Extract the [X, Y] coordinate from the center of the cell holding the provided text.  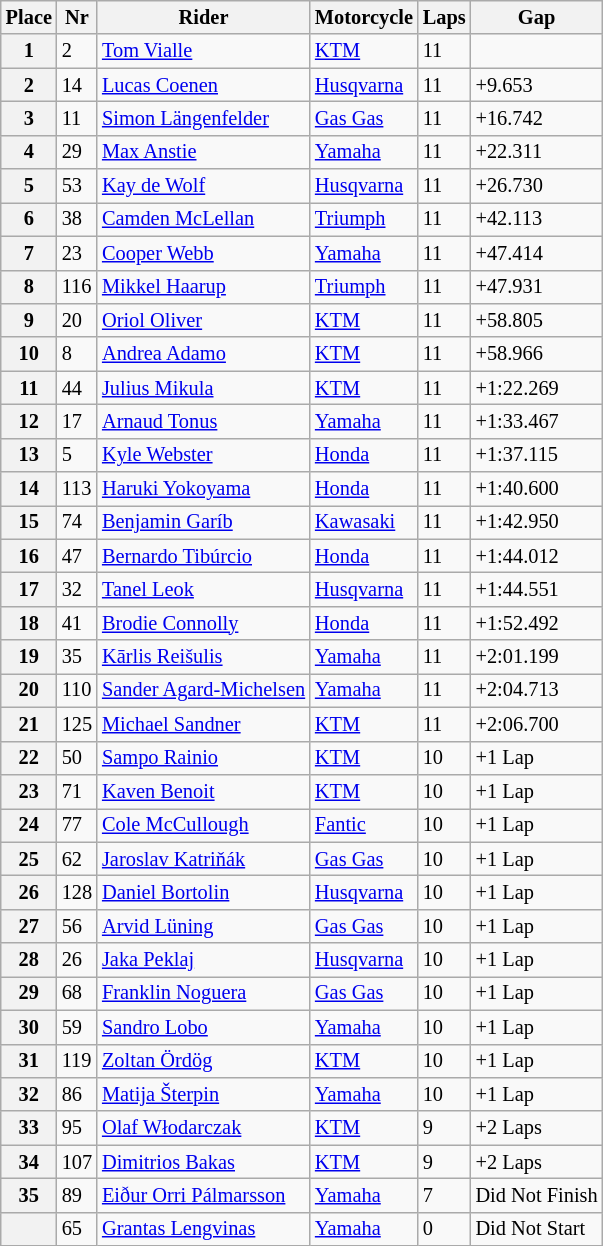
62 [77, 859]
Kay de Wolf [204, 186]
Dimitrios Bakas [204, 1162]
Arvid Lüning [204, 926]
74 [77, 522]
+2:01.199 [537, 657]
19 [29, 657]
18 [29, 623]
Gap [537, 17]
16 [29, 556]
+1:37.115 [537, 455]
77 [77, 825]
Julius Mikula [204, 388]
68 [77, 993]
Jaroslav Katriňák [204, 859]
+58.805 [537, 320]
44 [77, 388]
53 [77, 186]
15 [29, 522]
119 [77, 1061]
110 [77, 690]
Michael Sandner [204, 724]
65 [77, 1229]
Cooper Webb [204, 253]
Kyle Webster [204, 455]
+47.931 [537, 287]
56 [77, 926]
27 [29, 926]
0 [444, 1229]
107 [77, 1162]
Laps [444, 17]
116 [77, 287]
3 [29, 118]
Camden McLellan [204, 219]
Zoltan Ördög [204, 1061]
+26.730 [537, 186]
28 [29, 960]
50 [77, 758]
+1:42.950 [537, 522]
24 [29, 825]
+2:04.713 [537, 690]
+1:40.600 [537, 489]
128 [77, 892]
31 [29, 1061]
25 [29, 859]
+1:52.492 [537, 623]
Haruki Yokoyama [204, 489]
Eiður Orri Pálmarsson [204, 1195]
Franklin Noguera [204, 993]
1 [29, 51]
Sandro Lobo [204, 1027]
Did Not Finish [537, 1195]
Max Anstie [204, 152]
+2:06.700 [537, 724]
33 [29, 1128]
Oriol Oliver [204, 320]
Daniel Bortolin [204, 892]
12 [29, 421]
Motorcycle [364, 17]
Place [29, 17]
+58.966 [537, 354]
22 [29, 758]
38 [77, 219]
47 [77, 556]
+1:44.012 [537, 556]
41 [77, 623]
Benjamin Garíb [204, 522]
Lucas Coenen [204, 85]
+1:44.551 [537, 589]
Kawasaki [364, 522]
Kaven Benoit [204, 791]
Grantas Lengvinas [204, 1229]
Matija Šterpin [204, 1094]
+22.311 [537, 152]
59 [77, 1027]
Brodie Connolly [204, 623]
125 [77, 724]
Sampo Rainio [204, 758]
Olaf Włodarczak [204, 1128]
13 [29, 455]
Nr [77, 17]
Simon Längenfelder [204, 118]
Sander Agard-Michelsen [204, 690]
+1:22.269 [537, 388]
21 [29, 724]
34 [29, 1162]
89 [77, 1195]
86 [77, 1094]
Kārlis Reišulis [204, 657]
+47.414 [537, 253]
Mikkel Haarup [204, 287]
+42.113 [537, 219]
Tanel Leok [204, 589]
95 [77, 1128]
+16.742 [537, 118]
Andrea Adamo [204, 354]
Rider [204, 17]
Tom Vialle [204, 51]
Cole McCullough [204, 825]
+9.653 [537, 85]
Fantic [364, 825]
Jaka Peklaj [204, 960]
Bernardo Tibúrcio [204, 556]
Arnaud Tonus [204, 421]
+1:33.467 [537, 421]
30 [29, 1027]
6 [29, 219]
Did Not Start [537, 1229]
71 [77, 791]
113 [77, 489]
4 [29, 152]
